Return the (x, y) coordinate for the center point of the cell that contains the specified text.  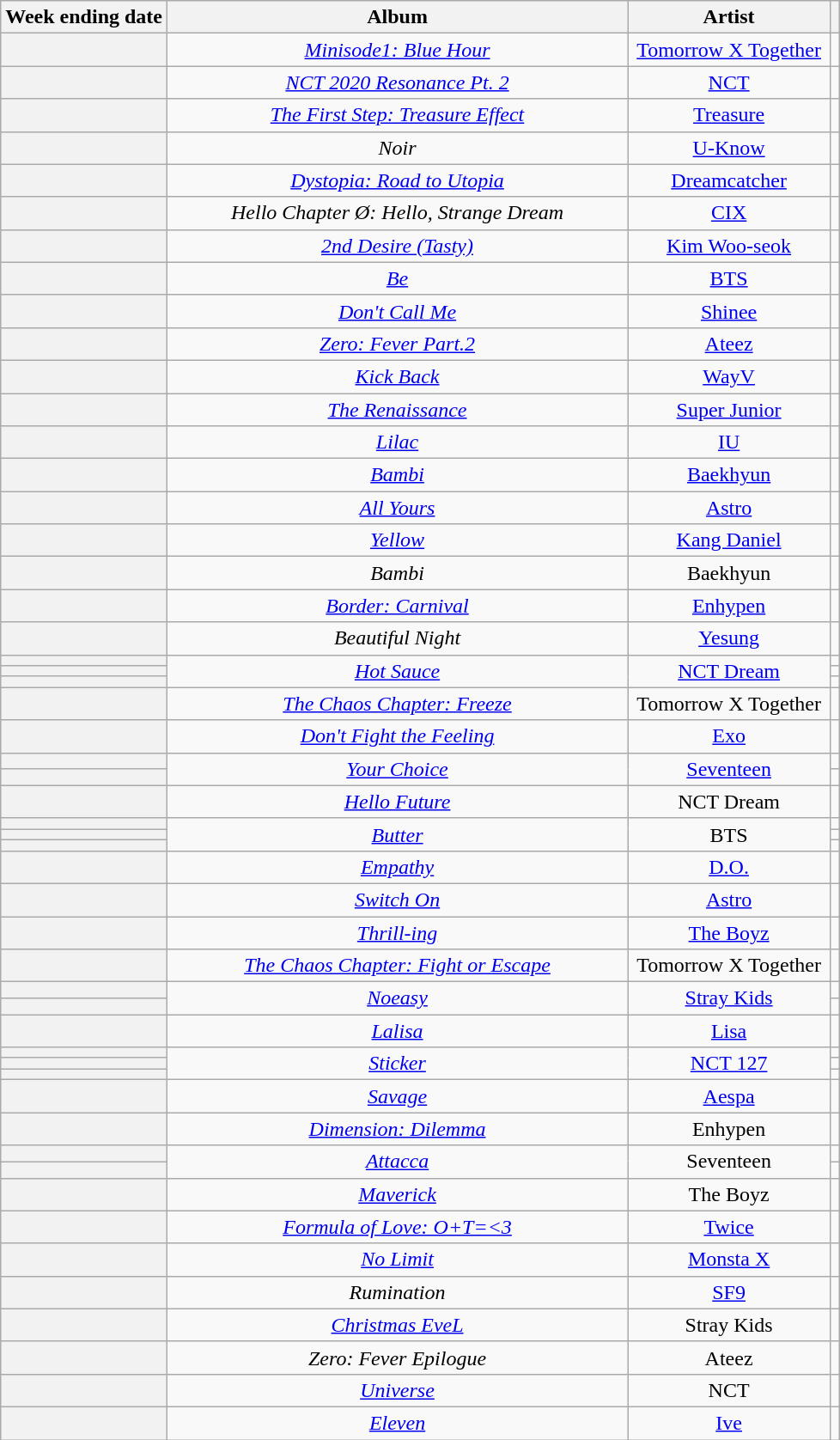
Zero: Fever Part.2 (398, 344)
Sticker (398, 1064)
Beautiful Night (398, 638)
The Chaos Chapter: Fight or Escape (398, 966)
Your Choice (398, 769)
Universe (398, 1390)
Switch On (398, 900)
NCT 127 (729, 1064)
Kick Back (398, 376)
Hello Chapter Ø: Hello, Strange Dream (398, 213)
Dreamcatcher (729, 180)
Eleven (398, 1423)
Thrill-ing (398, 932)
Dystopia: Road to Utopia (398, 180)
Lisa (729, 1031)
CIX (729, 213)
Minisode1: Blue Hour (398, 50)
The Renaissance (398, 410)
Yesung (729, 638)
Dimension: Dilemma (398, 1129)
The Chaos Chapter: Freeze (398, 704)
Border: Carnival (398, 606)
Exo (729, 736)
U-Know (729, 148)
Artist (729, 17)
Week ending date (84, 17)
Ive (729, 1423)
All Yours (398, 508)
Hello Future (398, 802)
Treasure (729, 115)
Savage (398, 1096)
Hot Sauce (398, 671)
No Limit (398, 1260)
Don't Call Me (398, 311)
WayV (729, 376)
Noir (398, 148)
The First Step: Treasure Effect (398, 115)
Shinee (729, 311)
Aespa (729, 1096)
2nd Desire (Tasty) (398, 246)
Monsta X (729, 1260)
NCT 2020 Resonance Pt. 2 (398, 82)
Don't Fight the Feeling (398, 736)
Noeasy (398, 998)
Twice (729, 1227)
Super Junior (729, 410)
Album (398, 17)
Attacca (398, 1162)
Butter (398, 834)
Lalisa (398, 1031)
Lilac (398, 442)
IU (729, 442)
Maverick (398, 1194)
Empathy (398, 867)
Christmas EveL (398, 1325)
Kim Woo-seok (729, 246)
D.O. (729, 867)
Rumination (398, 1292)
Kang Daniel (729, 540)
Formula of Love: O+T=<3 (398, 1227)
SF9 (729, 1292)
Be (398, 278)
Yellow (398, 540)
Zero: Fever Epilogue (398, 1358)
